Find where the given text appears and provide that cell's center as (X, Y) coordinate. 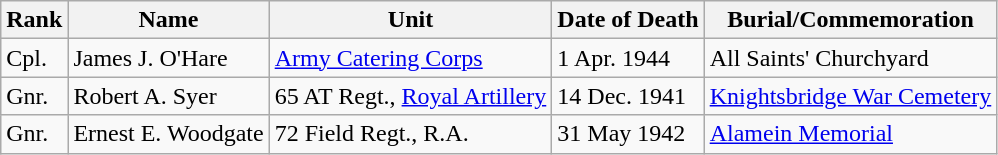
Burial/Commemoration (850, 20)
Cpl. (34, 58)
Name (168, 20)
72 Field Regt., R.A. (410, 134)
Army Catering Corps (410, 58)
Robert A. Syer (168, 96)
Alamein Memorial (850, 134)
14 Dec. 1941 (628, 96)
James J. O'Hare (168, 58)
1 Apr. 1944 (628, 58)
Unit (410, 20)
Rank (34, 20)
Date of Death (628, 20)
All Saints' Churchyard (850, 58)
31 May 1942 (628, 134)
65 AT Regt., Royal Artillery (410, 96)
Knightsbridge War Cemetery (850, 96)
Ernest E. Woodgate (168, 134)
